Determine the (x, y) coordinate at the center of the cell enclosing the given text.  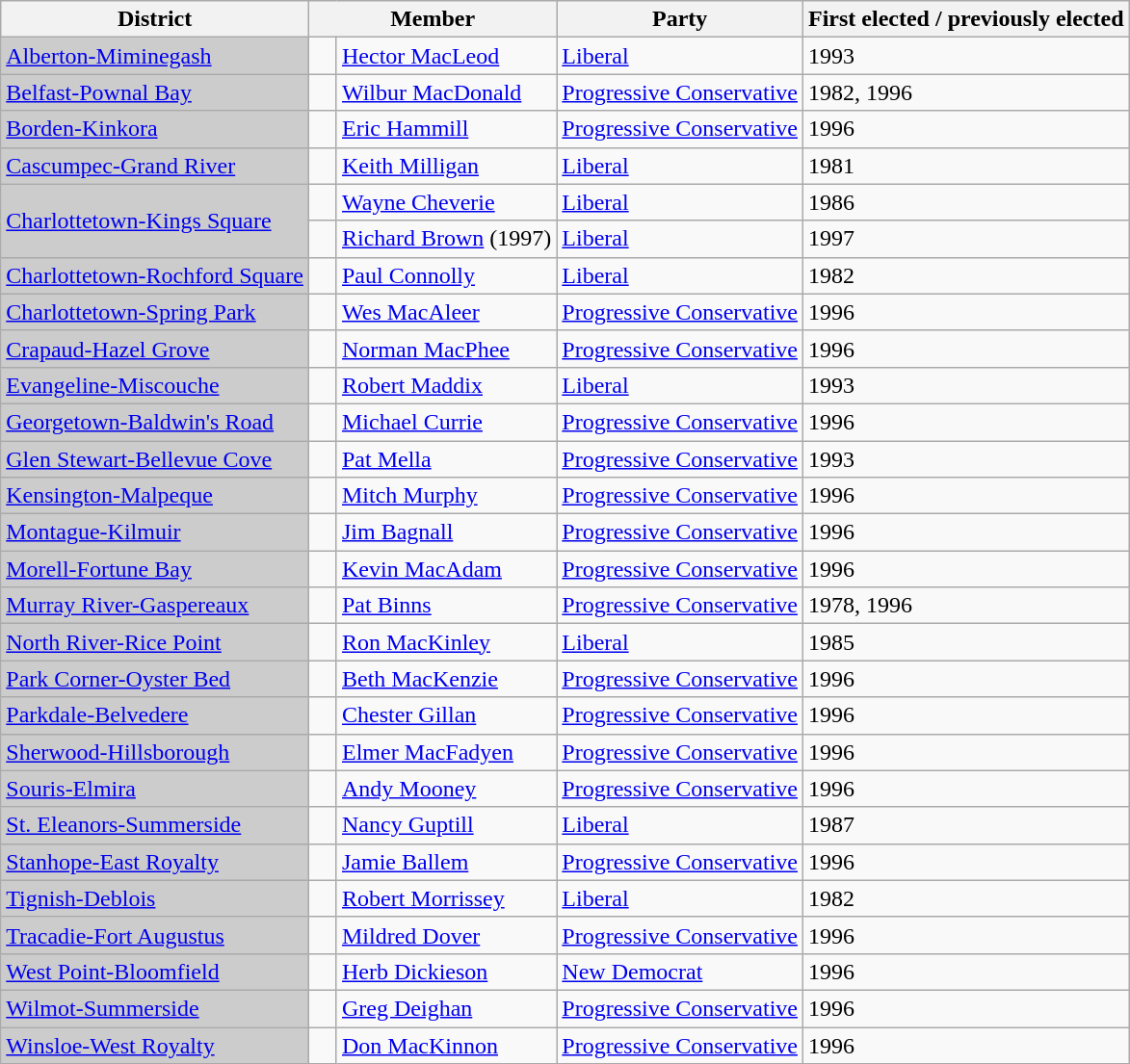
District (155, 19)
Charlottetown-Spring Park (155, 312)
Greg Deighan (446, 1008)
Keith Milligan (446, 166)
Georgetown-Baldwin's Road (155, 422)
Charlottetown-Kings Square (155, 221)
Murray River-Gaspereaux (155, 606)
Michael Currie (446, 422)
1985 (967, 642)
Belfast-Pownal Bay (155, 92)
Hector MacLeod (446, 56)
Alberton-Miminegash (155, 56)
1987 (967, 825)
Robert Maddix (446, 385)
Wes MacAleer (446, 312)
1997 (967, 239)
Morell-Fortune Bay (155, 569)
Andy Mooney (446, 789)
Winsloe-West Royalty (155, 1045)
Charlottetown-Rochford Square (155, 275)
Jamie Ballem (446, 862)
Stanhope-East Royalty (155, 862)
Borden-Kinkora (155, 129)
Tignish-Deblois (155, 898)
Robert Morrissey (446, 898)
Richard Brown (1997) (446, 239)
Pat Mella (446, 459)
Souris-Elmira (155, 789)
Herb Dickieson (446, 972)
Montague-Kilmuir (155, 532)
Jim Bagnall (446, 532)
Kevin MacAdam (446, 569)
Mitch Murphy (446, 496)
New Democrat (680, 972)
Tracadie-Fort Augustus (155, 935)
Wilbur MacDonald (446, 92)
1986 (967, 202)
St. Eleanors-Summerside (155, 825)
Wilmot-Summerside (155, 1008)
Park Corner-Oyster Bed (155, 679)
Parkdale-Belvedere (155, 715)
Ron MacKinley (446, 642)
Party (680, 19)
Glen Stewart-Bellevue Cove (155, 459)
1981 (967, 166)
Cascumpec-Grand River (155, 166)
First elected / previously elected (967, 19)
Eric Hammill (446, 129)
Mildred Dover (446, 935)
Sherwood-Hillsborough (155, 752)
1978, 1996 (967, 606)
Don MacKinnon (446, 1045)
Norman MacPhee (446, 349)
1982, 1996 (967, 92)
Nancy Guptill (446, 825)
North River-Rice Point (155, 642)
Elmer MacFadyen (446, 752)
Kensington-Malpeque (155, 496)
Crapaud-Hazel Grove (155, 349)
Wayne Cheverie (446, 202)
Member (432, 19)
Paul Connolly (446, 275)
West Point-Bloomfield (155, 972)
Beth MacKenzie (446, 679)
Pat Binns (446, 606)
Evangeline-Miscouche (155, 385)
Chester Gillan (446, 715)
